Extract the (x, y) coordinate from the center of the cell holding the provided text.  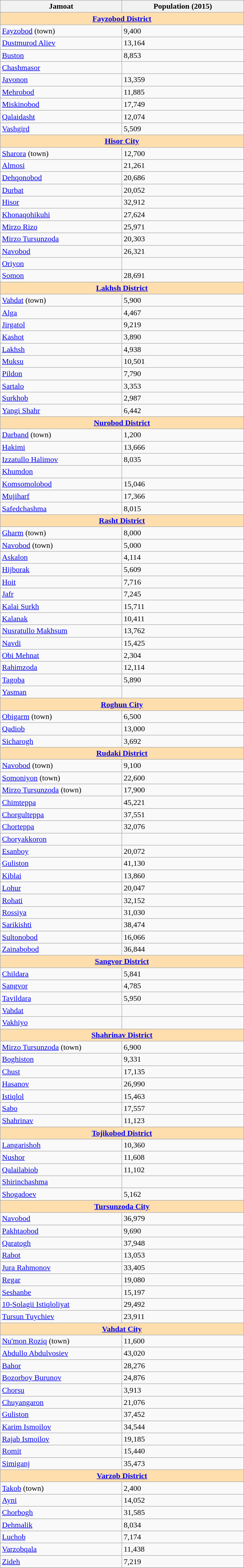
Sicharogh (61, 741)
27,624 (183, 215)
Chorteppa (61, 827)
Population (2015) (183, 6)
Oriyon (61, 263)
Pakhtaobod (61, 1231)
Childara (61, 974)
Askalon (61, 558)
8,000 (183, 533)
9,100 (183, 766)
20,047 (183, 888)
Qadiob (61, 729)
Zainabobod (61, 949)
26,990 (183, 1084)
11,885 (183, 92)
Rabot (61, 1255)
Jafr (61, 594)
Rossiya (61, 912)
8,034 (183, 1525)
Fayzobod (town) (61, 31)
9,690 (183, 1231)
Muksu (61, 362)
24,876 (183, 1378)
21,076 (183, 1402)
9,331 (183, 1059)
26,321 (183, 251)
25,971 (183, 227)
Lohur (61, 888)
Tursun Tuychiev (61, 1316)
17,557 (183, 1108)
10,360 (183, 1145)
Rudaki District (122, 753)
Sabo (61, 1108)
19,185 (183, 1439)
34,544 (183, 1427)
Bozorboy Burunov (61, 1378)
32,152 (183, 900)
13,359 (183, 80)
8,035 (183, 459)
Hisor (61, 202)
5,841 (183, 974)
4,938 (183, 349)
Rasht District (122, 521)
13,762 (183, 631)
Tursunzoda City (122, 1206)
Vakhiyo (61, 1023)
Hisor City (122, 141)
15,197 (183, 1292)
13,164 (183, 43)
15,463 (183, 1096)
7,790 (183, 374)
Gharm (town) (61, 533)
10,501 (183, 362)
Qaratogh (61, 1243)
29,492 (183, 1304)
Hakimi (61, 447)
Rohati (61, 900)
9,400 (183, 31)
Seshanbe (61, 1292)
2,304 (183, 655)
Karim Ismoilov (61, 1427)
Kalai Surkh (61, 606)
10-Solagii Istiqloliyat (61, 1304)
33,405 (183, 1268)
Istiqlol (61, 1096)
28,276 (183, 1366)
Kashot (61, 337)
5,000 (183, 545)
11,102 (183, 1170)
17,366 (183, 496)
7,174 (183, 1537)
Tojikobod District (122, 1133)
43,020 (183, 1353)
Khonaqohikuhi (61, 215)
Chorbogh (61, 1512)
13,000 (183, 729)
Navdi (61, 643)
Somoniyon (town) (61, 778)
11,123 (183, 1121)
20,686 (183, 178)
17,135 (183, 1072)
Chorsu (61, 1390)
Kalanak (61, 619)
8,015 (183, 508)
2,987 (183, 398)
5,950 (183, 998)
37,948 (183, 1243)
Ayni (61, 1500)
15,425 (183, 643)
Lakhsh (61, 349)
Mirzo Tursunzoda (61, 239)
20,072 (183, 851)
Jirgatol (61, 325)
11,438 (183, 1549)
Sharora (town) (61, 153)
Lakhsh District (122, 288)
37,551 (183, 815)
Rajab Ismoilov (61, 1439)
Mirzo Rizo (61, 227)
Hijborak (61, 570)
Varzobqala (61, 1549)
Hasanov (61, 1084)
Komsomolobod (61, 484)
10,411 (183, 619)
7,219 (183, 1562)
Sangvor (61, 986)
11,608 (183, 1158)
Zideh (61, 1562)
4,114 (183, 558)
Darband (town) (61, 435)
16,066 (183, 937)
Chimteppa (61, 802)
15,711 (183, 606)
5,162 (183, 1194)
Mehrobod (61, 92)
4,467 (183, 312)
37,452 (183, 1415)
20,303 (183, 239)
17,749 (183, 104)
Safedchashma (61, 508)
Abdullo Abdulvosiev (61, 1353)
Miskinobod (61, 104)
Bahor (61, 1366)
13,860 (183, 876)
Dustmurod Aliev (61, 43)
Rahimzoda (61, 668)
11,600 (183, 1341)
Jamoat (61, 6)
Kiblai (61, 876)
7,716 (183, 582)
Shahrinav (61, 1121)
5,509 (183, 129)
3,913 (183, 1390)
45,221 (183, 802)
Nu'mon Roziq (town) (61, 1341)
36,844 (183, 949)
28,691 (183, 276)
Izzatullo Halimov (61, 459)
8,853 (183, 55)
Shahrinav District (122, 1035)
3,890 (183, 337)
35,473 (183, 1463)
Obi Mehnat (61, 655)
20,052 (183, 190)
3,692 (183, 741)
Fayzobod District (122, 19)
Boghiston (61, 1059)
Jura Rahmonov (61, 1268)
Simiganj (61, 1463)
Nushor (61, 1158)
Almosi (61, 166)
Pildon (61, 374)
Shirinchashma (61, 1182)
Sangvor District (122, 962)
Chashmasor (61, 68)
Khumdon (61, 472)
Dehmalik (61, 1525)
Luchob (61, 1537)
17,900 (183, 790)
13,666 (183, 447)
Takob (town) (61, 1488)
Sarikishti (61, 925)
41,130 (183, 863)
38,474 (183, 925)
Yangi Shahr (61, 410)
31,030 (183, 912)
Vahdat (61, 1010)
32,076 (183, 827)
Nusratullo Makhsum (61, 631)
22,600 (183, 778)
2,400 (183, 1488)
Dehqonobod (61, 178)
Yasman (61, 692)
15,046 (183, 484)
Chust (61, 1072)
5,609 (183, 570)
21,261 (183, 166)
Esanboy (61, 851)
Sultonobod (61, 937)
Sartalo (61, 386)
Somon (61, 276)
Buston (61, 55)
6,442 (183, 410)
12,074 (183, 116)
13,053 (183, 1255)
32,912 (183, 202)
5,890 (183, 680)
Qalailabiob (61, 1170)
Chorgulteppa (61, 815)
Mujiharf (61, 496)
4,785 (183, 986)
Javonon (61, 80)
Regar (61, 1280)
Langarishoh (61, 1145)
5,900 (183, 300)
Vahdat (town) (61, 300)
Durbat (61, 190)
36,979 (183, 1219)
31,585 (183, 1512)
3,353 (183, 386)
Nurobod District (122, 423)
Surkhob (61, 398)
19,080 (183, 1280)
Choryakkoron (61, 839)
Vahdat City (122, 1329)
Qalaidasht (61, 116)
Obigarm (town) (61, 716)
Varzob District (122, 1476)
Vashgird (61, 129)
Shogadoev (61, 1194)
7,245 (183, 594)
14,052 (183, 1500)
6,500 (183, 716)
Tavildara (61, 998)
15,440 (183, 1451)
12,700 (183, 153)
Alga (61, 312)
1,200 (183, 435)
23,911 (183, 1316)
9,219 (183, 325)
6,900 (183, 1047)
Chuyangaron (61, 1402)
12,114 (183, 668)
Romit (61, 1451)
Tagoba (61, 680)
Hoit (61, 582)
Roghun City (122, 704)
